Output the [x, y] coordinate of the center of the cell containing the given text.  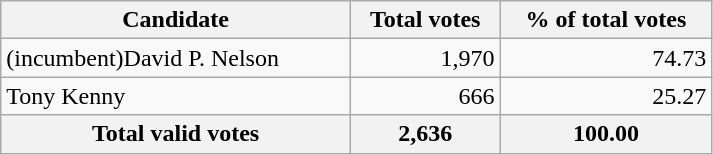
Candidate [176, 20]
2,636 [425, 134]
74.73 [606, 58]
(incumbent)David P. Nelson [176, 58]
Total votes [425, 20]
% of total votes [606, 20]
Total valid votes [176, 134]
1,970 [425, 58]
100.00 [606, 134]
666 [425, 96]
25.27 [606, 96]
Tony Kenny [176, 96]
